Provide the [x, y] coordinate of the cell's center where the given text is located.  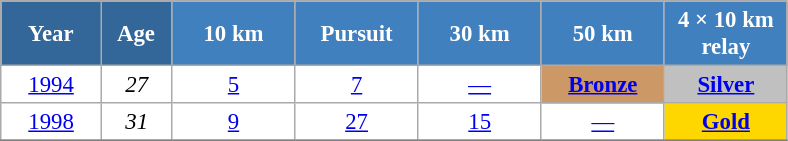
5 [234, 85]
Age [136, 34]
Bronze [602, 85]
15 [480, 122]
1994 [52, 85]
10 km [234, 34]
9 [234, 122]
50 km [602, 34]
7 [356, 85]
30 km [480, 34]
1998 [52, 122]
31 [136, 122]
Pursuit [356, 34]
Gold [726, 122]
4 × 10 km relay [726, 34]
Year [52, 34]
Silver [726, 85]
